Output the [x, y] coordinate of the center of the cell containing the given text.  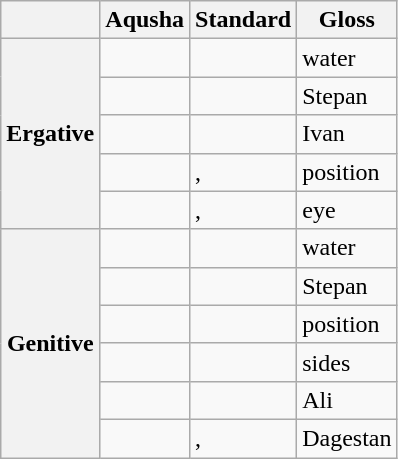
Dagestan [347, 438]
Ergative [50, 134]
Standard [244, 20]
eye [347, 210]
sides [347, 362]
Ivan [347, 134]
Genitive [50, 343]
Ali [347, 400]
Aqusha [145, 20]
Gloss [347, 20]
